Capture the cell that displays the provided text and extract its (X, Y) central coordinate. 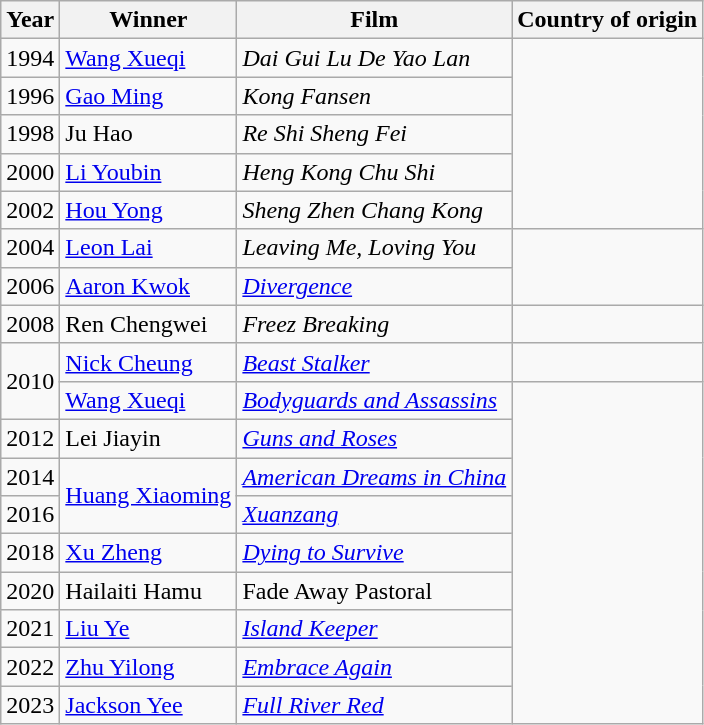
2023 (30, 705)
2020 (30, 591)
Full River Red (374, 705)
Dai Gui Lu De Yao Lan (374, 58)
Ren Chengwei (148, 324)
1994 (30, 58)
Island Keeper (374, 629)
Freez Breaking (374, 324)
2002 (30, 210)
2021 (30, 629)
Jackson Yee (148, 705)
Li Youbin (148, 172)
Year (30, 20)
Divergence (374, 286)
Dying to Survive (374, 553)
American Dreams in China (374, 477)
Fade Away Pastoral (374, 591)
Kong Fansen (374, 96)
2014 (30, 477)
2018 (30, 553)
2010 (30, 381)
Liu Ye (148, 629)
Xuanzang (374, 515)
Xu Zheng (148, 553)
Huang Xiaoming (148, 496)
Hou Yong (148, 210)
2008 (30, 324)
Country of origin (608, 20)
Winner (148, 20)
Lei Jiayin (148, 438)
2004 (30, 248)
2000 (30, 172)
Film (374, 20)
Aaron Kwok (148, 286)
Gao Ming (148, 96)
2012 (30, 438)
Nick Cheung (148, 362)
Leon Lai (148, 248)
Guns and Roses (374, 438)
2006 (30, 286)
Bodyguards and Assassins (374, 400)
Ju Hao (148, 134)
Embrace Again (374, 667)
Sheng Zhen Chang Kong (374, 210)
Beast Stalker (374, 362)
2022 (30, 667)
Re Shi Sheng Fei (374, 134)
1998 (30, 134)
1996 (30, 96)
2016 (30, 515)
Heng Kong Chu Shi (374, 172)
Zhu Yilong (148, 667)
Leaving Me, Loving You (374, 248)
Hailaiti Hamu (148, 591)
